Provide the [X, Y] coordinate of the cell's center where the given text is located.  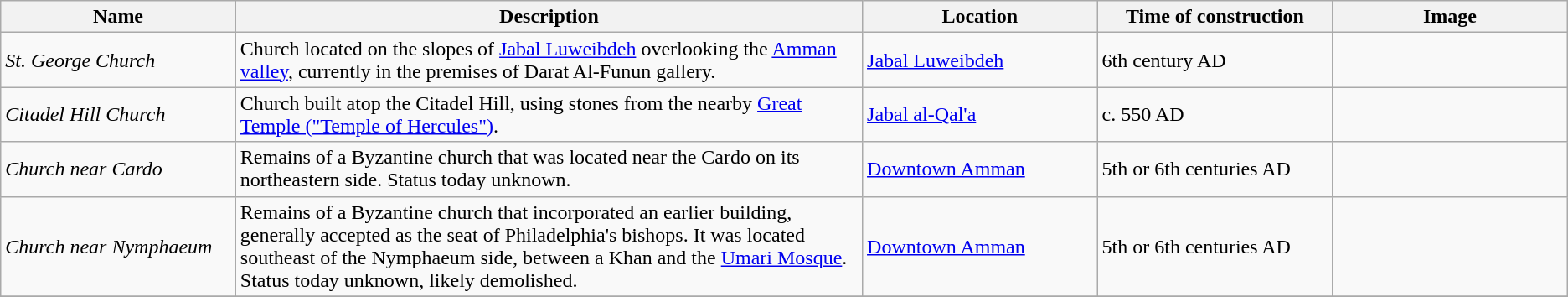
Church located on the slopes of Jabal Luweibdeh overlooking the Amman valley, currently in the premises of Darat Al-Funun gallery. [549, 60]
Jabal al-Qal'a [980, 114]
Description [549, 17]
Time of construction [1215, 17]
St. George Church [119, 60]
6th century AD [1215, 60]
Church near Nymphaeum [119, 247]
Image [1451, 17]
Name [119, 17]
Church built atop the Citadel Hill, using stones from the nearby Great Temple ("Temple of Hercules"). [549, 114]
Location [980, 17]
Citadel Hill Church [119, 114]
Jabal Luweibdeh [980, 60]
Remains of a Byzantine church that was located near the Cardo on its northeastern side. Status today unknown. [549, 169]
Church near Cardo [119, 169]
c. 550 AD [1215, 114]
